Extract the [X, Y] coordinate from the center of the cell holding the provided text.  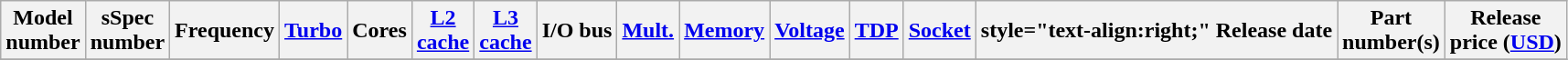
Memory [724, 31]
style="text-align:right;" Release date [1156, 31]
Releaseprice (USD) [1505, 31]
L3cache [506, 31]
L2cache [443, 31]
TDP [876, 31]
Partnumber(s) [1392, 31]
Turbo [314, 31]
Voltage [810, 31]
Frequency [225, 31]
sSpecnumber [127, 31]
I/O bus [577, 31]
Cores [380, 31]
Socket [940, 31]
Modelnumber [43, 31]
Mult. [648, 31]
